Identify which cell holds the provided text, then report its [X, Y] central coordinate. 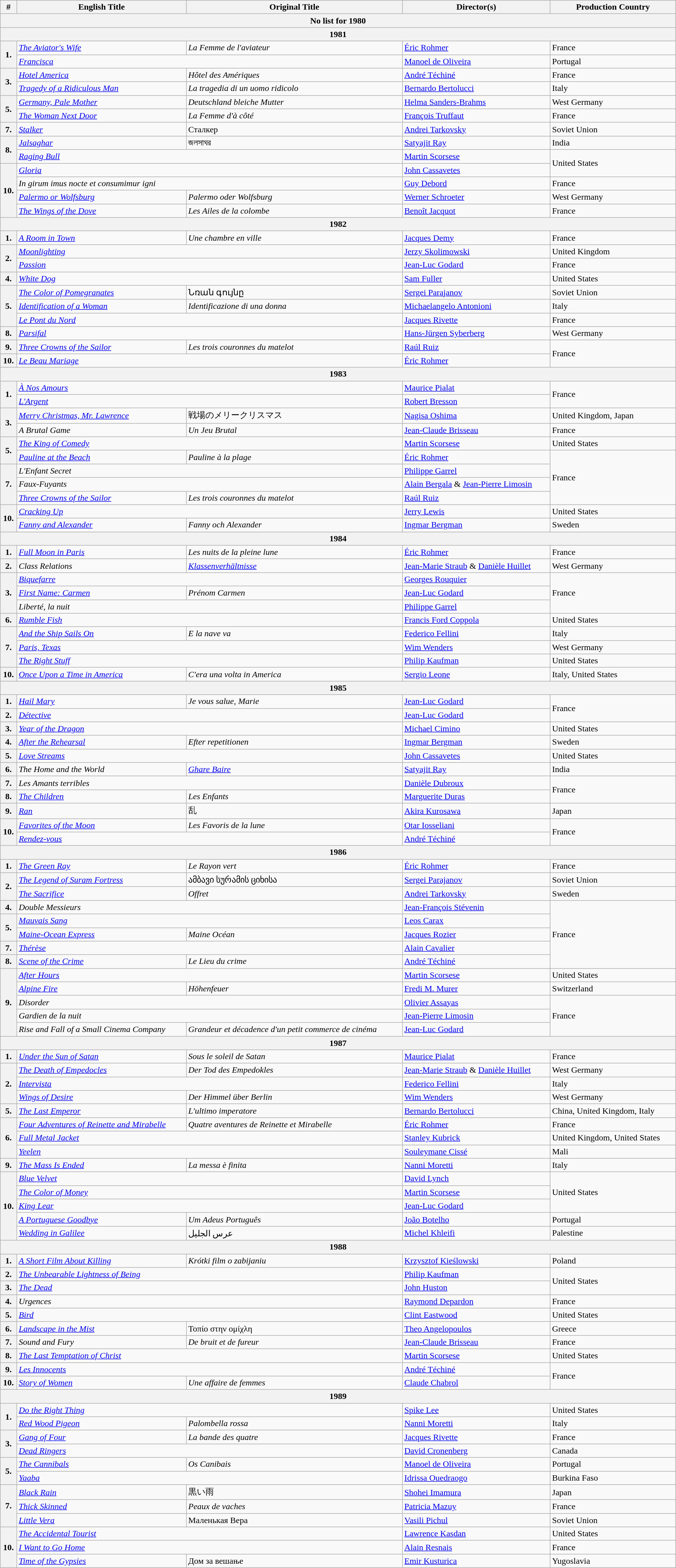
Hôtel des Amériques [294, 75]
Rise and Fall of a Small Cinema Company [102, 1029]
1985 [338, 688]
Identificazione di una donna [294, 306]
Merry Christmas, Mr. Lawrence [102, 416]
A Short Film About Killing [102, 1261]
Der Himmel über Berlin [294, 1097]
Intervista [210, 1084]
Paris, Texas [210, 647]
Biquefarre [210, 579]
Jean-Pierre Limosin [476, 1016]
The Death of Empedocles [102, 1070]
1983 [338, 374]
Fredi M. Murer [476, 989]
China, United Kingdom, Italy [613, 1111]
Olivier Assayas [476, 1002]
Les Innocents [210, 1369]
Switzerland [613, 989]
Grandeur et décadence d'un petit commerce de cinéma [294, 1029]
The Unbearable Lightness of Being [210, 1274]
After the Rehearsal [102, 742]
La messa è finita [294, 1165]
1989 [338, 1396]
Les nuits de la pleine lune [294, 552]
United Kingdom, United States [613, 1138]
L'Enfant Secret [210, 471]
The King of Comedy [210, 444]
Le Lieu du crime [294, 961]
Krzysztof Kieślowski [476, 1261]
Full Metal Jacket [210, 1138]
Burkina Faso [613, 1478]
1987 [338, 1043]
Hail Mary [102, 701]
Rumble Fish [210, 620]
Director(s) [476, 7]
Francisca [210, 61]
English Title [102, 7]
Ghare Baire [294, 769]
Une affaire de femmes [294, 1383]
Сталкер [294, 129]
Danièle Dubroux [476, 783]
Je vous salue, Marie [294, 701]
Gloria [210, 170]
The Color of Money [210, 1192]
Palombella rossa [294, 1424]
The Color of Pomegranates [102, 292]
Маленькая Вера [294, 1520]
Gang of Four [102, 1437]
Les Favoris de la lune [294, 825]
Ran [102, 811]
Souleymane Cissé [476, 1151]
Favorites of the Moon [102, 825]
Détective [210, 715]
Michel Khleifi [476, 1233]
Little Vera [102, 1520]
1981 [338, 34]
Pauline à la plage [294, 457]
João Botelho [476, 1219]
The Mass Is Ended [102, 1165]
The Children [102, 796]
Um Adeus Português [294, 1219]
1984 [338, 538]
Jacques Demy [476, 238]
Helma Sanders-Brahms [476, 102]
Jean-François Stévenin [476, 907]
Under the Sun of Satan [102, 1057]
Jerzy Skolimowski [476, 251]
Sergio Leone [476, 674]
Klassenverhältnisse [294, 566]
Production Country [613, 7]
Francis Ford Coppola [476, 620]
Palestine [613, 1233]
Landscape in the Mist [102, 1328]
Tragedy of a Ridiculous Man [102, 88]
Gardien de la nuit [210, 1016]
Le Pont du Nord [210, 320]
Palermo oder Wolfsburg [294, 197]
Blue Velvet [210, 1179]
Year of the Dragon [210, 729]
Deutschland bleiche Mutter [294, 102]
Cracking Up [210, 511]
Les Amants terribles [210, 783]
United Kingdom [613, 251]
No list for 1980 [338, 21]
E la nave va [294, 634]
C'era una volta in America [294, 674]
Sous le soleil de Satan [294, 1057]
Le Rayon vert [294, 866]
Alain Resnais [476, 1547]
La Femme de l'aviateur [294, 48]
Dead Ringers [210, 1451]
The Cannibals [102, 1464]
Yeelen [210, 1151]
Alain Cavalier [476, 948]
Guy Debord [476, 184]
Scene of the Crime [102, 961]
Red Wood Pigeon [102, 1424]
Idrissa Ouedraogo [476, 1478]
Moonlighting [210, 251]
Four Adventures of Reinette and Mirabelle [102, 1124]
Italy, United States [613, 674]
A Brutal Game [102, 430]
Michaelangelo Antonioni [476, 306]
Yaaba [210, 1478]
Un Jeu Brutal [294, 430]
黒い雨 [294, 1492]
Liberté, la nuit [210, 607]
Poland [613, 1261]
Double Messieurs [210, 907]
The Right Stuff [210, 661]
Original Title [294, 7]
Werner Schroeter [476, 197]
Love Streams [210, 756]
Rendez-vous [210, 839]
Fanny and Alexander [102, 525]
In girum imus nocte et consumimur igni [210, 184]
United Kingdom, Japan [613, 416]
Τοπίο στην ομίχλη [294, 1328]
Дом за вешање [294, 1561]
Vasili Pichul [476, 1520]
David Cronenberg [476, 1451]
Leos Carax [476, 921]
Story of Women [102, 1383]
King Lear [210, 1206]
The Aviator's Wife [102, 48]
François Truffaut [476, 116]
1982 [338, 224]
De bruit et de fureur [294, 1342]
Urgences [210, 1301]
Georges Rouquier [476, 579]
A Portuguese Goodbye [102, 1219]
Wings of Desire [102, 1097]
Le Beau Mariage [210, 361]
The Wings of the Dove [102, 211]
Shohei Imamura [476, 1492]
Passion [210, 265]
Hans-Jürgen Syberberg [476, 333]
ამბავი სურამის ციხისა [294, 880]
Une chambre en ville [294, 238]
La bande des quatre [294, 1437]
The Last Emperor [102, 1111]
À Nos Amours [210, 388]
The Green Ray [102, 866]
Benoît Jacquot [476, 211]
Clint Eastwood [476, 1315]
A Room in Town [102, 238]
戦場のメリークリスマス [294, 416]
Robert Bresson [476, 401]
Les Ailes de la colombe [294, 211]
Mauvais Sang [210, 921]
Os Canibais [294, 1464]
La Femme d'à côté [294, 116]
David Lynch [476, 1179]
Sam Fuller [476, 279]
L'ultimo imperatore [294, 1111]
Prénom Carmen [294, 593]
Once Upon a Time in America [102, 674]
Claude Chabrol [476, 1383]
Raymond Depardon [476, 1301]
# [9, 7]
Black Rain [102, 1492]
The Sacrifice [102, 894]
Yugoslavia [613, 1561]
Höhenfeuer [294, 989]
The Accidental Tourist [210, 1534]
عرس الجليل [294, 1233]
Les Enfants [294, 796]
Bird [210, 1315]
Spike Lee [476, 1410]
Germany, Pale Mother [102, 102]
Maine Océan [294, 934]
Quatre aventures de Reinette et Mirabelle [294, 1124]
Disorder [210, 1002]
Alain Bergala & Jean-Pierre Limosin [476, 484]
Faux-Fuyants [210, 484]
Greece [613, 1328]
Maine-Ocean Express [102, 934]
Hotel America [102, 75]
I Want to Go Home [210, 1547]
Peaux de vaches [294, 1507]
Jalsaghar [102, 143]
White Dog [210, 279]
乱 [294, 811]
Fanny och Alexander [294, 525]
Michael Cimino [476, 729]
Class Relations [102, 566]
The Home and the World [102, 769]
Parsifal [210, 333]
Otar Iosseliani [476, 825]
Jerry Lewis [476, 511]
La tragedia di un uomo ridicolo [294, 88]
Marguerite Duras [476, 796]
Stanley Kubrick [476, 1138]
Identification of a Woman [102, 306]
Alpine Fire [102, 989]
The Dead [210, 1288]
Canada [613, 1451]
Der Tod des Empedokles [294, 1070]
Lawrence Kasdan [476, 1534]
L'Argent [210, 401]
The Legend of Suram Fortress [102, 880]
Thérèse [210, 948]
Patricia Mazuy [476, 1507]
John Huston [476, 1288]
Thick Skinned [102, 1507]
The Last Temptation of Christ [210, 1355]
First Name: Carmen [102, 593]
Stalker [102, 129]
Jacques Rozier [476, 934]
Նռան գույնը [294, 292]
Mali [613, 1151]
And the Ship Sails On [102, 634]
Efter repetitionen [294, 742]
Emir Kusturica [476, 1561]
Theo Angelopoulos [476, 1328]
1986 [338, 852]
1988 [338, 1247]
জলসাঘর [294, 143]
Akira Kurosawa [476, 811]
Sound and Fury [102, 1342]
Nagisa Oshima [476, 416]
Krótki film o zabijaniu [294, 1261]
Wedding in Galilee [102, 1233]
Full Moon in Paris [102, 552]
Palermo or Wolfsburg [102, 197]
After Hours [210, 975]
Pauline at the Beach [102, 457]
Offret [294, 894]
Do the Right Thing [210, 1410]
Time of the Gypsies [102, 1561]
The Woman Next Door [102, 116]
Raging Bull [210, 156]
